From the cell containing the given text, extract its center point as (x, y) coordinate. 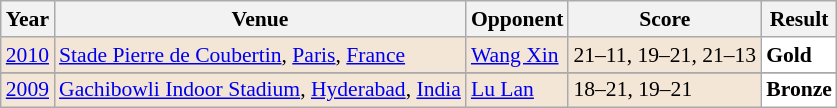
Bronze (799, 90)
Venue (260, 19)
Wang Xin (518, 55)
2009 (28, 90)
Year (28, 19)
Opponent (518, 19)
21–11, 19–21, 21–13 (664, 55)
Gold (799, 55)
18–21, 19–21 (664, 90)
Gachibowli Indoor Stadium, Hyderabad, India (260, 90)
Result (799, 19)
2010 (28, 55)
Score (664, 19)
Stade Pierre de Coubertin, Paris, France (260, 55)
Lu Lan (518, 90)
